For the text-containing cell, return its midpoint in (X, Y) coordinate format. 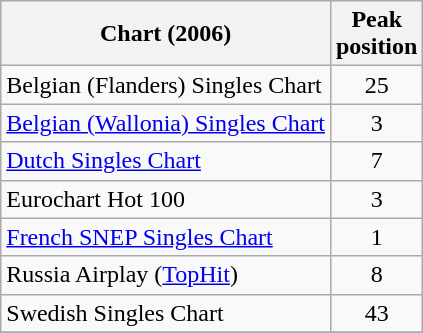
Eurochart Hot 100 (166, 199)
43 (376, 313)
25 (376, 85)
Belgian (Flanders) Singles Chart (166, 85)
Chart (2006) (166, 34)
8 (376, 275)
Belgian (Wallonia) Singles Chart (166, 123)
French SNEP Singles Chart (166, 237)
7 (376, 161)
1 (376, 237)
Dutch Singles Chart (166, 161)
Swedish Singles Chart (166, 313)
Russia Airplay (TopHit) (166, 275)
Peakposition (376, 34)
